Detect which cell encompasses the target text, then output its (x, y) center coordinate. 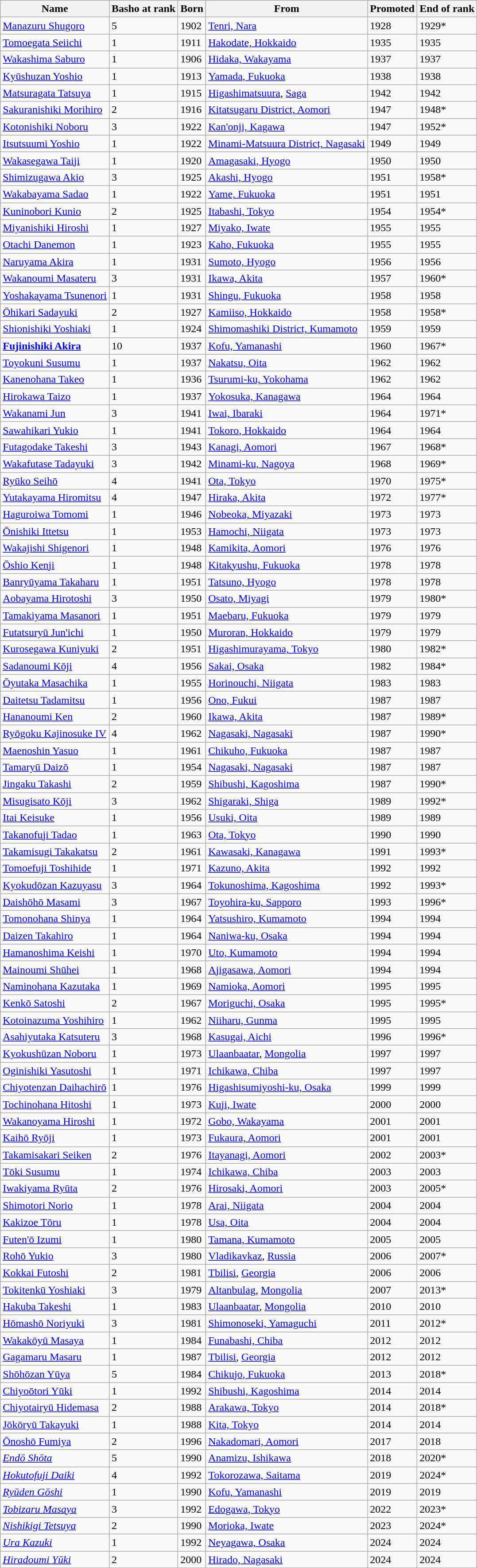
Wakanami Jun (55, 413)
End of rank (447, 9)
Kaihō Ryōji (55, 1138)
2012* (447, 1324)
2013* (447, 1290)
Endō Shōta (55, 1458)
1969* (447, 464)
Shimizugawa Akio (55, 177)
1991 (392, 852)
Futagodake Takeshi (55, 447)
Chikuho, Fukuoka (287, 751)
Yoshakayama Tsunenori (55, 295)
Kotoinazuma Yoshihiro (55, 1020)
Wakanoyama Hiroshi (55, 1121)
Kita, Tokyo (287, 1425)
1928 (392, 26)
Born (192, 9)
Kitatsugaru District, Aomori (287, 110)
1929* (447, 26)
1943 (192, 447)
2007 (392, 1290)
Hananoumi Ken (55, 716)
Hamochi, Niigata (287, 531)
10 (143, 346)
Ōhikari Sadayuki (55, 312)
2023 (392, 1525)
Hidaka, Wakayama (287, 59)
1963 (192, 835)
Maebaru, Fukuoka (287, 616)
Jōkōryū Takayuki (55, 1425)
Hōmashō Noriyuki (55, 1324)
Tokunoshima, Kagoshima (287, 885)
1952* (447, 127)
Aobayama Hirotoshi (55, 599)
Miyanishiki Hiroshi (55, 228)
Kenkō Satoshi (55, 1003)
Ōyutaka Masachika (55, 683)
1993 (392, 902)
Promoted (392, 9)
Fukaura, Aomori (287, 1138)
Wakashima Saburo (55, 59)
Tsurumi-ku, Yokohama (287, 379)
Hokutofuji Daiki (55, 1475)
Tochinohana Hitoshi (55, 1104)
Kan'onji, Kagawa (287, 127)
1992* (447, 801)
1982* (447, 649)
Usa, Oita (287, 1222)
Banryūyama Takaharu (55, 582)
Kitakyushu, Fukuoka (287, 565)
1984* (447, 666)
Kazuno, Akita (287, 868)
Tomonohana Shinya (55, 919)
Amagasaki, Hyogo (287, 160)
Shimomashiki District, Kumamoto (287, 329)
Shingu, Fukuoka (287, 295)
1916 (192, 110)
2002 (392, 1155)
Kyokudōzan Kazuyasu (55, 885)
Hirado, Nagasaki (287, 1559)
1953 (192, 531)
Hirokawa Taizo (55, 396)
Ōnishiki Ittetsu (55, 531)
2023* (447, 1509)
1969 (192, 986)
Mainoumi Shūhei (55, 969)
From (287, 9)
Chikujo, Fukuoka (287, 1374)
Higashimurayama, Tokyo (287, 649)
Iwakiyama Ryūta (55, 1189)
Hakodate, Hokkaido (287, 43)
Horinouchi, Niigata (287, 683)
1977* (447, 498)
Takanofuji Tadao (55, 835)
Kaho, Fukuoka (287, 245)
Nishikigi Tetsuya (55, 1525)
Kuninobori Kunio (55, 211)
Namioka, Aomori (287, 986)
Tatsuno, Hyogo (287, 582)
Rohō Yukio (55, 1256)
Ajigasawa, Aomori (287, 969)
Kamikita, Aomori (287, 548)
Ono, Fukui (287, 700)
Manazuru Shugoro (55, 26)
Kanenohana Takeo (55, 379)
Takamisugi Takakatsu (55, 852)
Naminohana Kazutaka (55, 986)
Tōki Susumu (55, 1172)
Kanagi, Aomori (287, 447)
Itabashi, Tokyo (287, 211)
Maenoshin Yasuo (55, 751)
2022 (392, 1509)
Minami-Matsuura District, Nagasaki (287, 143)
Toyokuni Susumu (55, 363)
Yamada, Fukuoka (287, 76)
1968* (447, 447)
Kuji, Iwate (287, 1104)
1974 (192, 1172)
Tokoro, Hokkaido (287, 430)
Niiharu, Gunma (287, 1020)
Higashisumiyoshi-ku, Osaka (287, 1088)
Shimotori Norio (55, 1205)
Minami-ku, Nagoya (287, 464)
Matsuragata Tatsuya (55, 93)
Itai Keisuke (55, 818)
2017 (392, 1441)
Name (55, 9)
Hamanoshima Keishi (55, 952)
Daishōhō Masami (55, 902)
Osato, Miyagi (287, 599)
1954* (447, 211)
Wakasegawa Taiji (55, 160)
Arakawa, Tokyo (287, 1408)
Yokosuka, Kanagawa (287, 396)
Misugisato Kōji (55, 801)
1989* (447, 716)
Itsutsuumi Yoshio (55, 143)
Anamizu, Ishikawa (287, 1458)
Ura Kazuki (55, 1542)
Kurosegawa Kuniyuki (55, 649)
Wakajishi Shigenori (55, 548)
Iwai, Ibaraki (287, 413)
Kyokushūzan Noboru (55, 1054)
Ōshio Kenji (55, 565)
Sadanoumi Kōji (55, 666)
Takamisakari Seiken (55, 1155)
Wakabayama Sadao (55, 194)
Neyagawa, Osaka (287, 1542)
Naniwa-ku, Osaka (287, 936)
Haguroiwa Tomomi (55, 515)
Kakizoe Tōru (55, 1222)
Yatsushiro, Kumamoto (287, 919)
Tomoegata Seiichi (55, 43)
Fujinishiki Akira (55, 346)
Otachi Danemon (55, 245)
1967* (447, 346)
2020* (447, 1458)
Kawasaki, Kanagawa (287, 852)
Wakakōyū Masaya (55, 1340)
1913 (192, 76)
Sakai, Osaka (287, 666)
2007* (447, 1256)
1957 (392, 279)
2003* (447, 1155)
Edogawa, Tokyo (287, 1509)
Oginishiki Yasutoshi (55, 1071)
Tamaryū Daizō (55, 767)
Tamakiyama Masanori (55, 616)
Daitetsu Tadamitsu (55, 700)
Nakatsu, Oita (287, 363)
Sakuranishiki Morihiro (55, 110)
2011 (392, 1324)
Morioka, Iwate (287, 1525)
Gobo, Wakayama (287, 1121)
Yame, Fukuoka (287, 194)
Chiyoōtori Yūki (55, 1391)
Miyako, Iwate (287, 228)
2005* (447, 1189)
Altanbulag, Mongolia (287, 1290)
1923 (192, 245)
Nakadomari, Aomori (287, 1441)
Higashimatsuura, Saga (287, 93)
Itayanagi, Aomori (287, 1155)
Gagamaru Masaru (55, 1357)
1982 (392, 666)
Kyūshuzan Yoshio (55, 76)
Yutakayama Hiromitsu (55, 498)
1975* (447, 480)
1971* (447, 413)
Muroran, Hokkaido (287, 632)
Chiyotenzan Daihachirō (55, 1088)
Tomoefuji Toshihide (55, 868)
Shigaraki, Shiga (287, 801)
Shōhōzan Yūya (55, 1374)
Arai, Niigata (287, 1205)
Usuki, Oita (287, 818)
Tokorozawa, Saitama (287, 1475)
Shionishiki Yoshiaki (55, 329)
2013 (392, 1374)
Futatsuryū Jun'ichi (55, 632)
Wakanoumi Masateru (55, 279)
1948* (447, 110)
Hakuba Takeshi (55, 1307)
Ryōgoku Kajinosuke IV (55, 733)
Asahiyutaka Katsuteru (55, 1037)
Nobeoka, Miyazaki (287, 515)
1946 (192, 515)
Kotonishiki Noboru (55, 127)
Hirosaki, Aomori (287, 1189)
Tamana, Kumamoto (287, 1239)
1960* (447, 279)
Kasugai, Aichi (287, 1037)
Tenri, Nara (287, 26)
Akashi, Hyogo (287, 177)
Wakafutase Tadayuki (55, 464)
1936 (192, 379)
Moriguchi, Osaka (287, 1003)
Basho at rank (143, 9)
Ryūko Seihō (55, 480)
Hiraka, Akita (287, 498)
1924 (192, 329)
Hiradoumi Yūki (55, 1559)
1911 (192, 43)
Sawahikari Yukio (55, 430)
1915 (192, 93)
Tobizaru Masaya (55, 1509)
Jingaku Takashi (55, 784)
Naruyama Akira (55, 262)
Futen'ō Izumi (55, 1239)
Vladikavkaz, Russia (287, 1256)
Toyohira-ku, Sapporo (287, 902)
Ryūden Gōshi (55, 1492)
Ōnoshō Fumiya (55, 1441)
Shimonoseki, Yamaguchi (287, 1324)
Funabashi, Chiba (287, 1340)
Tokitenkū Yoshiaki (55, 1290)
Daizen Takahiro (55, 936)
Chiyotairyū Hidemasa (55, 1408)
1995* (447, 1003)
1902 (192, 26)
Kokkai Futoshi (55, 1273)
1906 (192, 59)
1980* (447, 599)
Sumoto, Hyogo (287, 262)
Uto, Kumamoto (287, 952)
Kamiiso, Hokkaido (287, 312)
1920 (192, 160)
